Locate the cell with the specified text and output its (x, y) center coordinate. 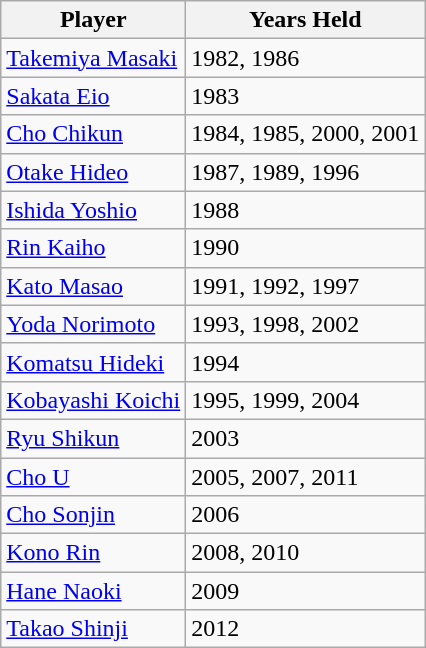
Rin Kaiho (94, 248)
2005, 2007, 2011 (306, 477)
1995, 1999, 2004 (306, 400)
1983 (306, 96)
Sakata Eio (94, 96)
Otake Hideo (94, 172)
Cho Sonjin (94, 515)
Player (94, 20)
Cho Chikun (94, 134)
1993, 1998, 2002 (306, 324)
1988 (306, 210)
1987, 1989, 1996 (306, 172)
Yoda Norimoto (94, 324)
Komatsu Hideki (94, 362)
Kobayashi Koichi (94, 400)
Kono Rin (94, 553)
Years Held (306, 20)
2006 (306, 515)
Cho U (94, 477)
2009 (306, 591)
2003 (306, 438)
1982, 1986 (306, 58)
Ryu Shikun (94, 438)
2012 (306, 629)
Kato Masao (94, 286)
2008, 2010 (306, 553)
1991, 1992, 1997 (306, 286)
1990 (306, 248)
1984, 1985, 2000, 2001 (306, 134)
Takemiya Masaki (94, 58)
Takao Shinji (94, 629)
1994 (306, 362)
Hane Naoki (94, 591)
Ishida Yoshio (94, 210)
